Return the (X, Y) coordinate for the center point of the cell that contains the specified text.  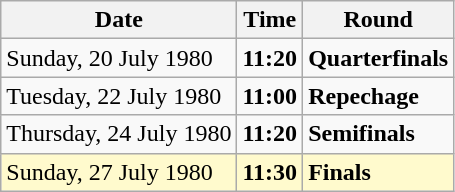
Time (270, 20)
Sunday, 27 July 1980 (119, 172)
Finals (378, 172)
Tuesday, 22 July 1980 (119, 96)
Quarterfinals (378, 58)
11:00 (270, 96)
Sunday, 20 July 1980 (119, 58)
Repechage (378, 96)
Thursday, 24 July 1980 (119, 134)
Semifinals (378, 134)
11:30 (270, 172)
Round (378, 20)
Date (119, 20)
